Scan for the cell matching the given text and deliver its [x, y] coordinate at center. 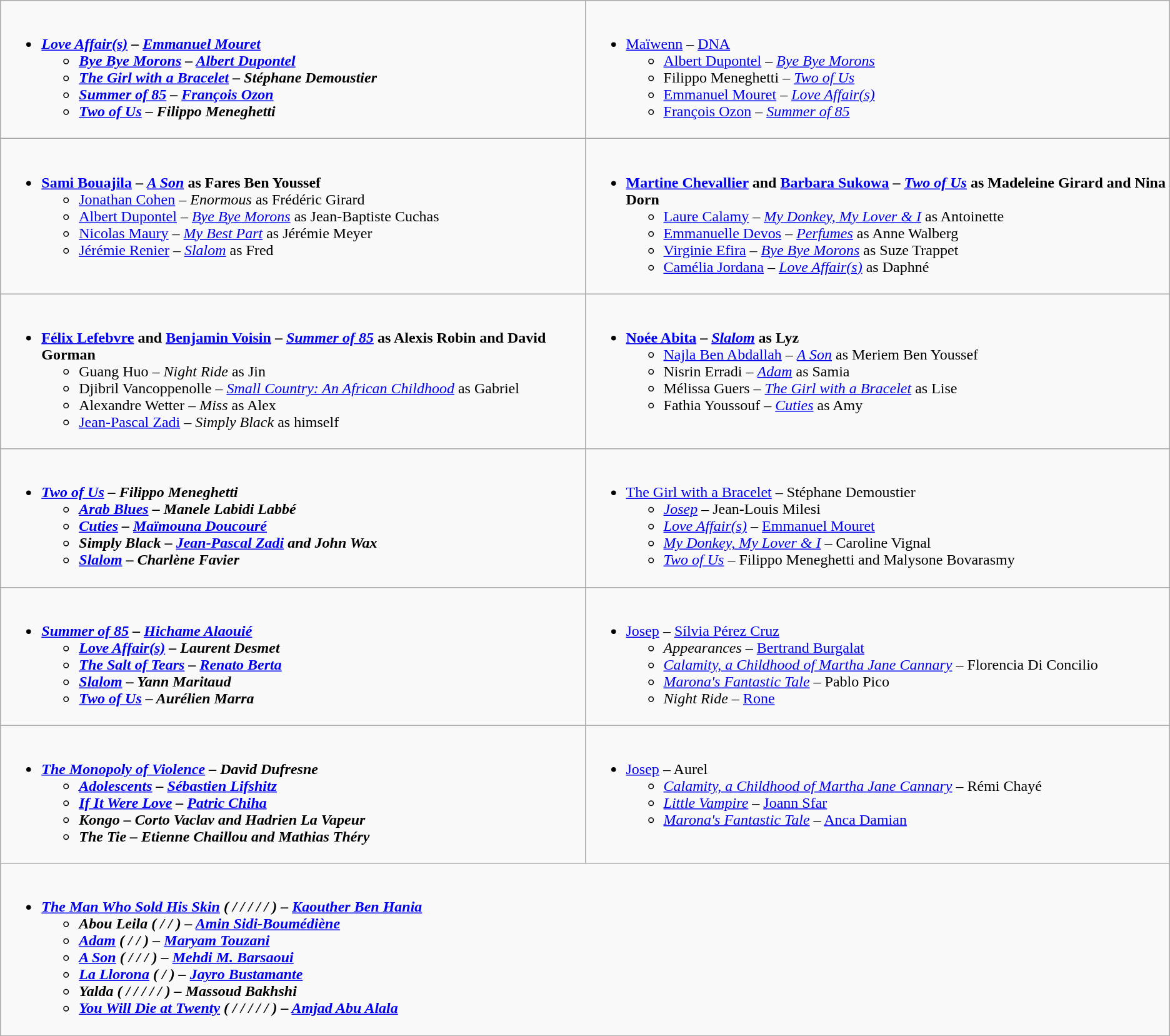
Summer of 85 – Hichame AlaouiéLove Affair(s) – Laurent DesmetThe Salt of Tears – Renato BertaSlalom – Yann MaritaudTwo of Us – Aurélien Marra [292, 656]
Josep – AurelCalamity, a Childhood of Martha Jane Cannary – Rémi ChayéLittle Vampire – Joann SfarMarona's Fantastic Tale – Anca Damian [877, 794]
Maïwenn – DNAAlbert Dupontel – Bye Bye MoronsFilippo Meneghetti – Two of UsEmmanuel Mouret – Love Affair(s)François Ozon – Summer of 85 [877, 70]
